Capture the cell that displays the provided text and extract its [X, Y] central coordinate. 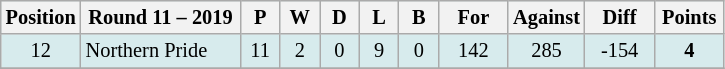
For [474, 17]
L [379, 17]
W [300, 17]
12 [41, 51]
Points [689, 17]
Position [41, 17]
P [260, 17]
-154 [620, 51]
Round 11 – 2019 [161, 17]
Against [546, 17]
11 [260, 51]
Diff [620, 17]
D [340, 17]
285 [546, 51]
2 [300, 51]
142 [474, 51]
4 [689, 51]
9 [379, 51]
Northern Pride [161, 51]
B [419, 17]
